Return (X, Y) of the center of cell containing provided text 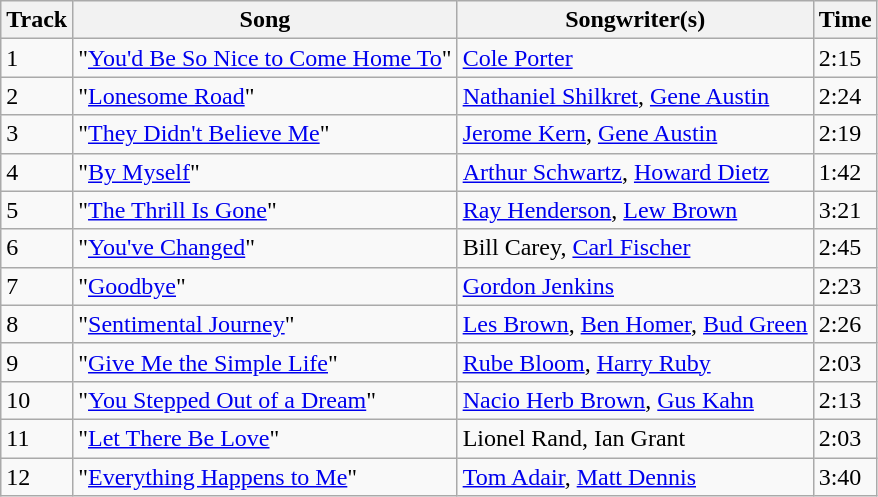
Tom Adair, Matt Dennis (635, 477)
2:19 (845, 134)
"Lonesome Road" (265, 96)
Rube Bloom, Harry Ruby (635, 362)
Ray Henderson, Lew Brown (635, 210)
5 (37, 210)
Bill Carey, Carl Fischer (635, 248)
6 (37, 248)
9 (37, 362)
Songwriter(s) (635, 20)
1:42 (845, 172)
Time (845, 20)
Cole Porter (635, 58)
10 (37, 400)
"You've Changed" (265, 248)
Arthur Schwartz, Howard Dietz (635, 172)
Les Brown, Ben Homer, Bud Green (635, 324)
"Everything Happens to Me" (265, 477)
7 (37, 286)
"Goodbye" (265, 286)
2:26 (845, 324)
"Let There Be Love" (265, 438)
3:40 (845, 477)
Nathaniel Shilkret, Gene Austin (635, 96)
3 (37, 134)
2:45 (845, 248)
"You Stepped Out of a Dream" (265, 400)
1 (37, 58)
"Give Me the Simple Life" (265, 362)
8 (37, 324)
Gordon Jenkins (635, 286)
2:24 (845, 96)
12 (37, 477)
Track (37, 20)
Nacio Herb Brown, Gus Kahn (635, 400)
"By Myself" (265, 172)
2:23 (845, 286)
2 (37, 96)
"They Didn't Believe Me" (265, 134)
Song (265, 20)
4 (37, 172)
"The Thrill Is Gone" (265, 210)
3:21 (845, 210)
2:15 (845, 58)
2:13 (845, 400)
Lionel Rand, Ian Grant (635, 438)
11 (37, 438)
"You'd Be So Nice to Come Home To" (265, 58)
"Sentimental Journey" (265, 324)
Jerome Kern, Gene Austin (635, 134)
